Output the [X, Y] coordinate of the center of the cell containing the given text.  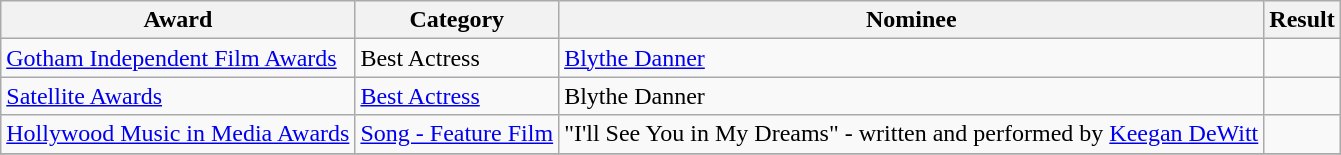
Satellite Awards [178, 96]
Song - Feature Film [457, 134]
Gotham Independent Film Awards [178, 58]
"I'll See You in My Dreams" - written and performed by Keegan DeWitt [912, 134]
Award [178, 20]
Hollywood Music in Media Awards [178, 134]
Category [457, 20]
Result [1302, 20]
Nominee [912, 20]
